Determine the (X, Y) coordinate at the center of the cell enclosing the given text.  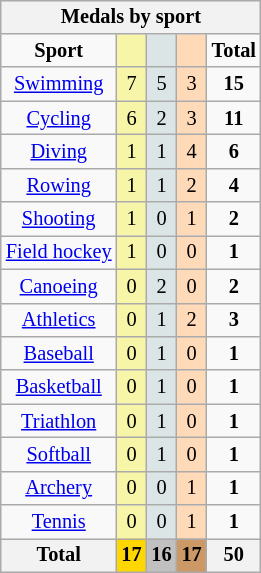
Field hockey (59, 253)
7 (131, 84)
16 (162, 556)
Diving (59, 152)
Cycling (59, 118)
Archery (59, 488)
Basketball (59, 387)
11 (234, 118)
Athletics (59, 320)
Shooting (59, 219)
5 (162, 84)
Softball (59, 455)
Swimming (59, 84)
15 (234, 84)
Tennis (59, 522)
Triathlon (59, 421)
Baseball (59, 354)
50 (234, 556)
Medals by sport (131, 17)
Sport (59, 51)
Canoeing (59, 286)
Rowing (59, 185)
